Provide the (x, y) coordinate of the cell's center where the given text is located.  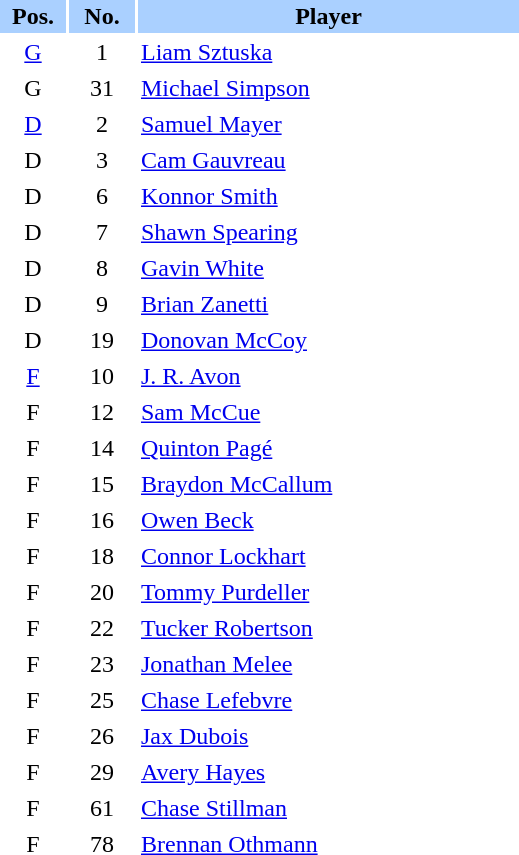
Tommy Purdeller (328, 592)
Sam McCue (328, 412)
Gavin White (328, 268)
19 (102, 340)
Brian Zanetti (328, 304)
18 (102, 556)
9 (102, 304)
Chase Lefebvre (328, 700)
20 (102, 592)
Chase Stillman (328, 808)
No. (102, 16)
J. R. Avon (328, 376)
14 (102, 448)
26 (102, 736)
Avery Hayes (328, 772)
23 (102, 664)
1 (102, 52)
Braydon McCallum (328, 484)
Donovan McCoy (328, 340)
16 (102, 520)
Liam Sztuska (328, 52)
12 (102, 412)
Connor Lockhart (328, 556)
Player (328, 16)
61 (102, 808)
25 (102, 700)
Quinton Pagé (328, 448)
Konnor Smith (328, 196)
Shawn Spearing (328, 232)
7 (102, 232)
Pos. (33, 16)
15 (102, 484)
Owen Beck (328, 520)
22 (102, 628)
10 (102, 376)
8 (102, 268)
Jax Dubois (328, 736)
2 (102, 124)
6 (102, 196)
29 (102, 772)
31 (102, 88)
Michael Simpson (328, 88)
3 (102, 160)
Cam Gauvreau (328, 160)
Tucker Robertson (328, 628)
Samuel Mayer (328, 124)
Jonathan Melee (328, 664)
